Determine the [X, Y] coordinate at the center of the cell enclosing the given text.  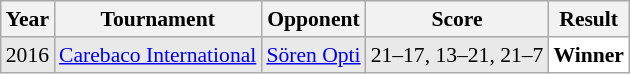
Sören Opti [313, 55]
Carebaco International [158, 55]
21–17, 13–21, 21–7 [458, 55]
Winner [588, 55]
Result [588, 19]
Score [458, 19]
Year [28, 19]
Opponent [313, 19]
Tournament [158, 19]
2016 [28, 55]
